Provide the [X, Y] coordinate of the cell's center where the given text is located.  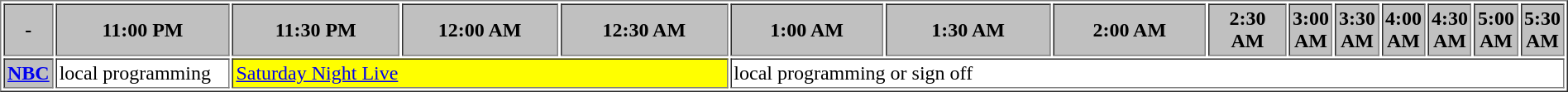
2:00 AM [1130, 30]
12:00 AM [480, 30]
NBC [28, 73]
11:00 PM [142, 30]
Saturday Night Live [480, 73]
11:30 PM [316, 30]
3:30 AM [1356, 30]
4:30 AM [1449, 30]
4:00 AM [1403, 30]
2:30 AM [1248, 30]
3:00 AM [1310, 30]
1:30 AM [968, 30]
local programming or sign off [1148, 73]
5:00 AM [1495, 30]
12:30 AM [644, 30]
local programming [142, 73]
- [28, 30]
1:00 AM [807, 30]
5:30 AM [1542, 30]
